Extract the (X, Y) coordinate from the center of the cell holding the provided text.  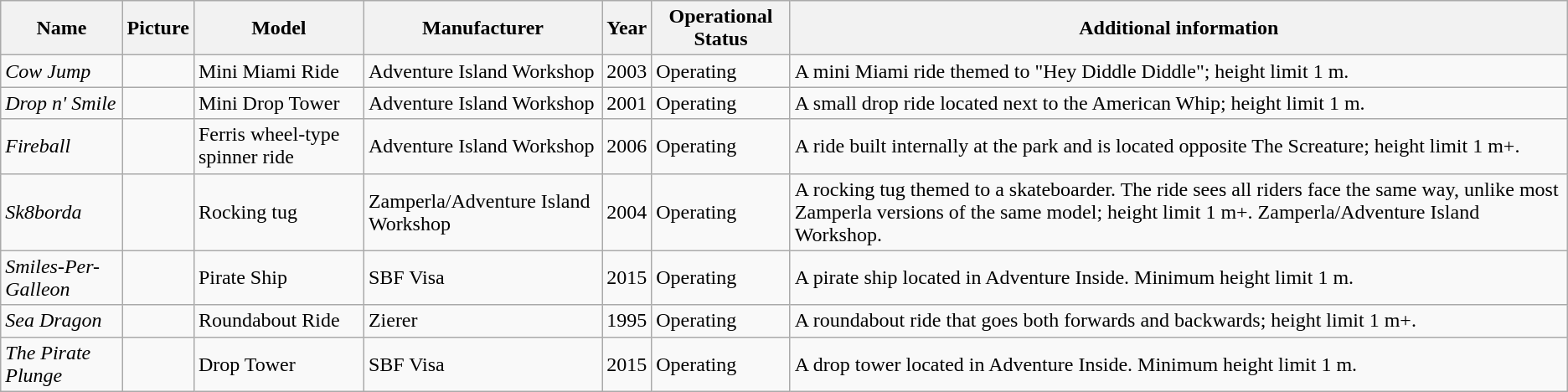
Mini Miami Ride (278, 71)
2001 (627, 103)
Operational Status (721, 28)
Additional information (1179, 28)
A mini Miami ride themed to "Hey Diddle Diddle"; height limit 1 m. (1179, 71)
Sk8borda (62, 212)
Model (278, 28)
A drop tower located in Adventure Inside. Minimum height limit 1 m. (1179, 364)
Manufacturer (482, 28)
Fireball (62, 146)
A pirate ship located in Adventure Inside. Minimum height limit 1 m. (1179, 278)
A small drop ride located next to the American Whip; height limit 1 m. (1179, 103)
Zierer (482, 321)
1995 (627, 321)
2006 (627, 146)
Name (62, 28)
Sea Dragon (62, 321)
2003 (627, 71)
Year (627, 28)
Picture (157, 28)
Cow Jump (62, 71)
Ferris wheel-type spinner ride (278, 146)
2004 (627, 212)
Drop n' Smile (62, 103)
The Pirate Plunge (62, 364)
Drop Tower (278, 364)
A roundabout ride that goes both forwards and backwards; height limit 1 m+. (1179, 321)
Rocking tug (278, 212)
Roundabout Ride (278, 321)
Mini Drop Tower (278, 103)
Pirate Ship (278, 278)
Zamperla/Adventure Island Workshop (482, 212)
A ride built internally at the park and is located opposite The Screature; height limit 1 m+. (1179, 146)
Smiles-Per-Galleon (62, 278)
